Identify which cell holds the provided text, then report its [X, Y] central coordinate. 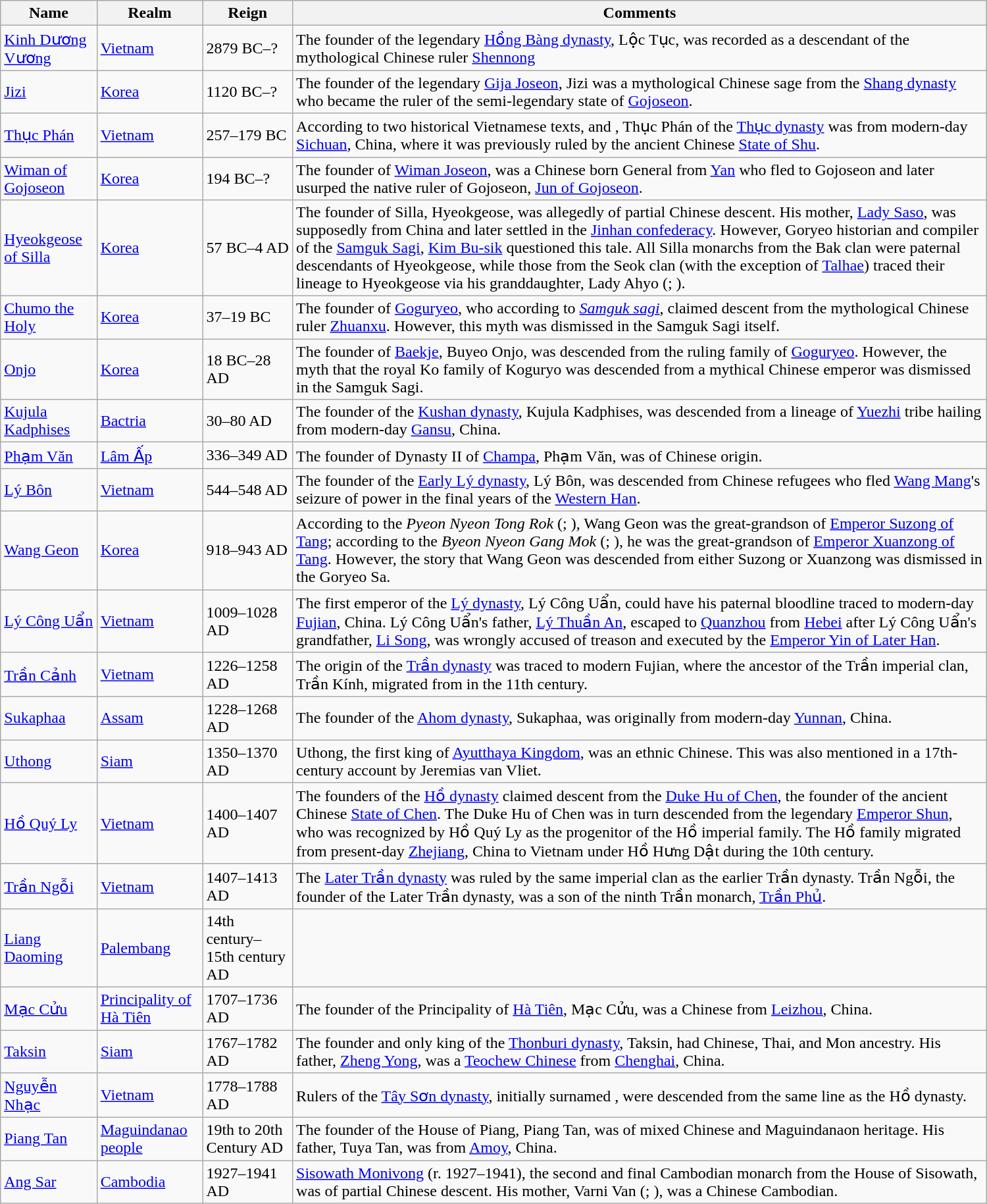
Uthong, the first king of Ayutthaya Kingdom, was an ethnic Chinese. This was also mentioned in a 17th-century account by Jeremias van Vliet. [640, 761]
1350–1370 AD [247, 761]
Name [49, 13]
Trần Cảnh [49, 675]
Wang Geon [49, 550]
Maguindanao people [150, 1139]
Mạc Cửu [49, 1008]
544–548 AD [247, 490]
1226–1258 AD [247, 675]
The founder of the Principality of Hà Tiên, Mạc Cửu, was a Chinese from Leizhou, China. [640, 1008]
Rulers of the Tây Sơn dynasty, initially surnamed , were descended from the same line as the Hồ dynasty. [640, 1095]
30–80 AD [247, 421]
Chumo the Holy [49, 317]
1707–1736 AD [247, 1008]
918–943 AD [247, 550]
The founder of the legendary Hồng Bàng dynasty, Lộc Tục, was recorded as a descendant of the mythological Chinese ruler Shennong [640, 48]
Lý Bôn [49, 490]
57 BC–4 AD [247, 248]
1009–1028 AD [247, 621]
Taksin [49, 1051]
1120 BC–? [247, 92]
1927–1941 AD [247, 1182]
The founder of the Ahom dynasty, Sukaphaa, was originally from modern-day Yunnan, China. [640, 719]
Assam [150, 719]
Lý Công Uẩn [49, 621]
Reign [247, 13]
Kujula Kadphises [49, 421]
Liang Daoming [49, 948]
Uthong [49, 761]
257–179 BC [247, 136]
336–349 AD [247, 456]
2879 BC–? [247, 48]
Onjo [49, 369]
Realm [150, 13]
Bactria [150, 421]
37–19 BC [247, 317]
Sukaphaa [49, 719]
Piang Tan [49, 1139]
1778–1788 AD [247, 1095]
1228–1268 AD [247, 719]
The founder of the House of Piang, Piang Tan, was of mixed Chinese and Maguindanaon heritage. His father, Tuya Tan, was from Amoy, China. [640, 1139]
Thục Phán [49, 136]
Ang Sar [49, 1182]
Wiman of Gojoseon [49, 178]
Nguyễn Nhạc [49, 1095]
Phạm Văn [49, 456]
1767–1782 AD [247, 1051]
Lâm Ấp [150, 456]
18 BC–28 AD [247, 369]
The founder of the Kushan dynasty, Kujula Kadphises, was descended from a lineage of Yuezhi tribe hailing from modern-day Gansu, China. [640, 421]
1407–1413 AD [247, 886]
19th to 20th Century AD [247, 1139]
1400–1407 AD [247, 824]
Trần Ngỗi [49, 886]
14th century–15th century AD [247, 948]
194 BC–? [247, 178]
Cambodia [150, 1182]
Palembang [150, 948]
Kinh Dương Vương [49, 48]
The founder of Dynasty II of Champa, Phạm Văn, was of Chinese origin. [640, 456]
Principality of Hà Tiên [150, 1008]
Hyeokgeose of Silla [49, 248]
Comments [640, 13]
Hồ Quý Ly [49, 824]
Jizi [49, 92]
